Find where the given text appears and provide that cell's center as (x, y) coordinate. 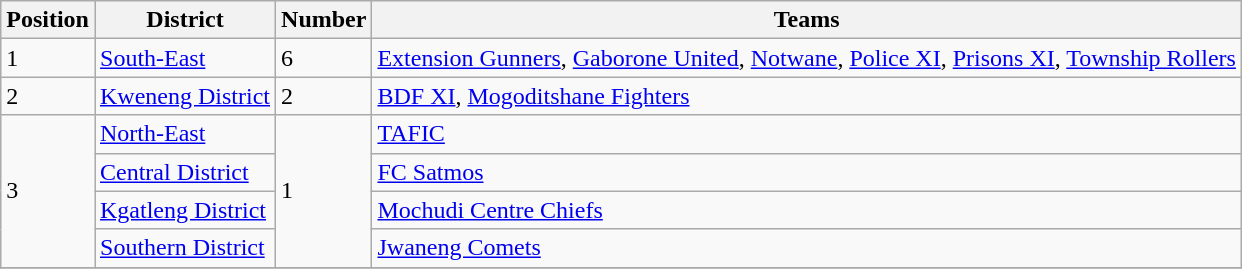
North-East (184, 134)
Southern District (184, 248)
BDF XI, Mogoditshane Fighters (807, 96)
6 (324, 58)
Kweneng District (184, 96)
Extension Gunners, Gaborone United, Notwane, Police XI, Prisons XI, Township Rollers (807, 58)
South-East (184, 58)
Number (324, 20)
TAFIC (807, 134)
Teams (807, 20)
Position (48, 20)
Kgatleng District (184, 210)
District (184, 20)
FC Satmos (807, 172)
Jwaneng Comets (807, 248)
Central District (184, 172)
3 (48, 191)
Mochudi Centre Chiefs (807, 210)
